Extract the (X, Y) coordinate from the center of the cell holding the provided text.  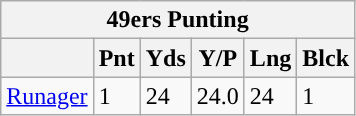
Blck (326, 58)
24.0 (218, 96)
Pnt (116, 58)
Yds (166, 58)
49ers Punting (178, 20)
Y/P (218, 58)
Runager (47, 96)
Lng (270, 58)
